For the text-containing cell, return its midpoint in [X, Y] coordinate format. 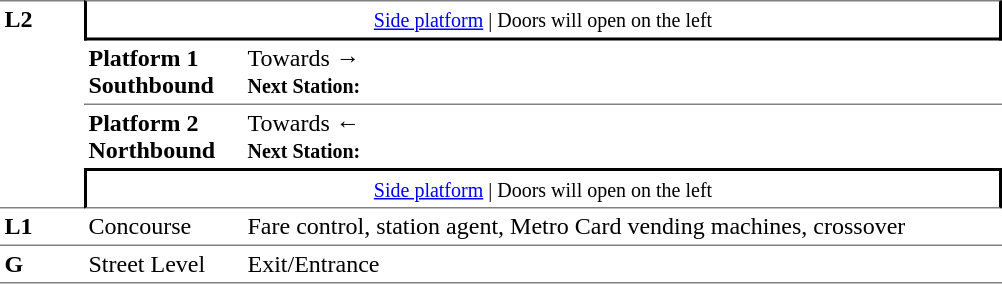
Concourse [164, 226]
Platform 2Northbound [164, 136]
Fare control, station agent, Metro Card vending machines, crossover [622, 226]
Towards ← Next Station: [622, 136]
L2 [42, 104]
Exit/Entrance [622, 264]
Street Level [164, 264]
G [42, 264]
Towards → Next Station: [622, 72]
L1 [42, 226]
Platform 1Southbound [164, 72]
